Output the (X, Y) coordinate of the center of the cell containing the given text.  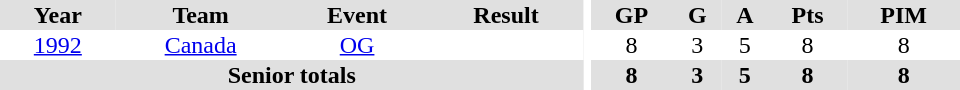
1992 (58, 45)
Year (58, 15)
GP (631, 15)
A (745, 15)
G (698, 15)
Result (506, 15)
PIM (904, 15)
Senior totals (292, 75)
Team (201, 15)
Event (358, 15)
Pts (808, 15)
OG (358, 45)
Canada (201, 45)
